Return (x, y) of the center of cell containing provided text 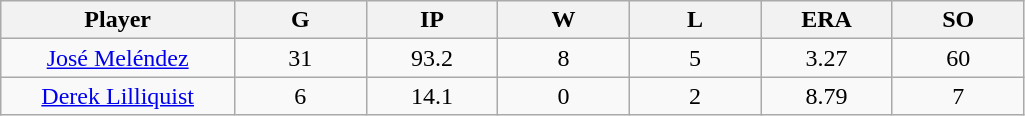
G (301, 20)
3.27 (827, 58)
31 (301, 58)
L (695, 20)
Derek Lilliquist (118, 96)
0 (564, 96)
5 (695, 58)
6 (301, 96)
2 (695, 96)
7 (958, 96)
ERA (827, 20)
8.79 (827, 96)
60 (958, 58)
93.2 (432, 58)
Player (118, 20)
José Meléndez (118, 58)
14.1 (432, 96)
SO (958, 20)
IP (432, 20)
W (564, 20)
8 (564, 58)
